Detect which cell encompasses the target text, then output its (X, Y) center coordinate. 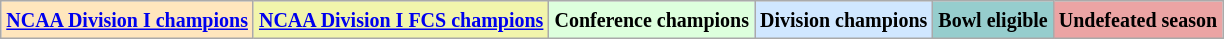
Undefeated season (1138, 20)
Division champions (844, 20)
NCAA Division I FCS champions (400, 20)
Bowl eligible (993, 20)
Conference champions (652, 20)
NCAA Division I champions (128, 20)
